Search for the cell housing the specified text and yield its [X, Y] center coordinate. 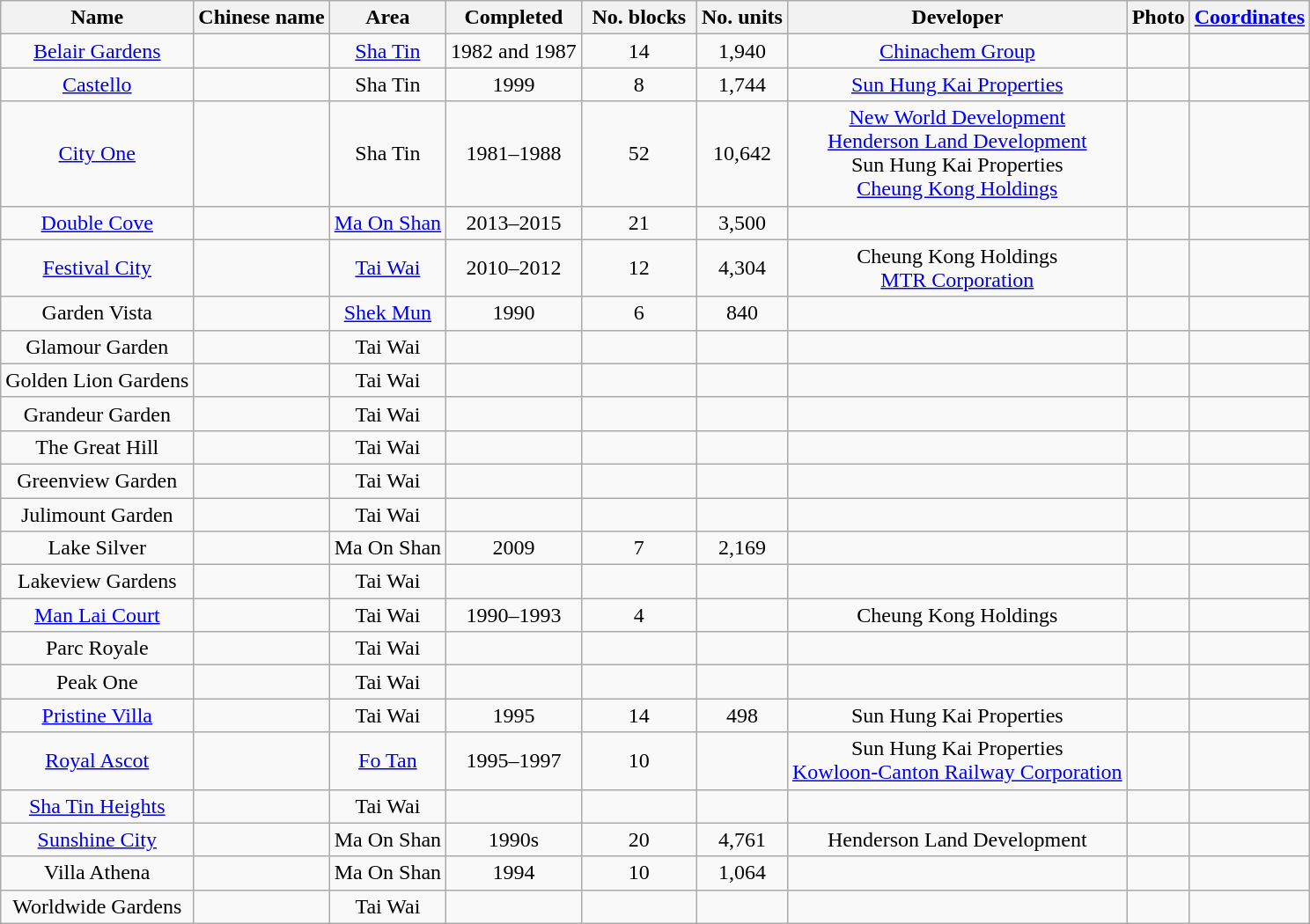
1982 and 1987 [514, 51]
20 [639, 840]
Garden Vista [97, 313]
Man Lai Court [97, 615]
21 [639, 223]
Sun Hung Kai PropertiesKowloon-Canton Railway Corporation [957, 760]
12 [639, 268]
Castello [97, 84]
1,064 [741, 873]
Grandeur Garden [97, 414]
4 [639, 615]
Fo Tan [387, 760]
8 [639, 84]
Shek Mun [387, 313]
1990–1993 [514, 615]
Sha Tin Heights [97, 806]
4,304 [741, 268]
6 [639, 313]
Villa Athena [97, 873]
City One [97, 153]
Chinachem Group [957, 51]
Area [387, 18]
Royal Ascot [97, 760]
840 [741, 313]
Peak One [97, 682]
52 [639, 153]
The Great Hill [97, 447]
1,744 [741, 84]
2010–2012 [514, 268]
Chinese name [261, 18]
1995 [514, 715]
Coordinates [1249, 18]
Lake Silver [97, 548]
Name [97, 18]
4,761 [741, 840]
1995–1997 [514, 760]
No. blocks [639, 18]
New World DevelopmentHenderson Land DevelopmentSun Hung Kai PropertiesCheung Kong Holdings [957, 153]
Pristine Villa [97, 715]
Cheung Kong HoldingsMTR Corporation [957, 268]
1990 [514, 313]
Sunshine City [97, 840]
1,940 [741, 51]
1994 [514, 873]
1999 [514, 84]
1990s [514, 840]
3,500 [741, 223]
10,642 [741, 153]
Greenview Garden [97, 480]
2009 [514, 548]
Cheung Kong Holdings [957, 615]
Worldwide Gardens [97, 906]
7 [639, 548]
Developer [957, 18]
Festival City [97, 268]
Completed [514, 18]
1981–1988 [514, 153]
Julimount Garden [97, 515]
2,169 [741, 548]
Henderson Land Development [957, 840]
Photo [1159, 18]
Parc Royale [97, 649]
Glamour Garden [97, 347]
498 [741, 715]
Lakeview Gardens [97, 582]
Belair Gardens [97, 51]
No. units [741, 18]
Golden Lion Gardens [97, 380]
2013–2015 [514, 223]
Double Cove [97, 223]
